Return [x, y] of the center of cell containing provided text 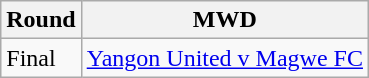
Yangon United v Magwe FC [224, 58]
Final [41, 58]
Round [41, 20]
MWD [224, 20]
